From the cell containing the given text, extract its center point as (X, Y) coordinate. 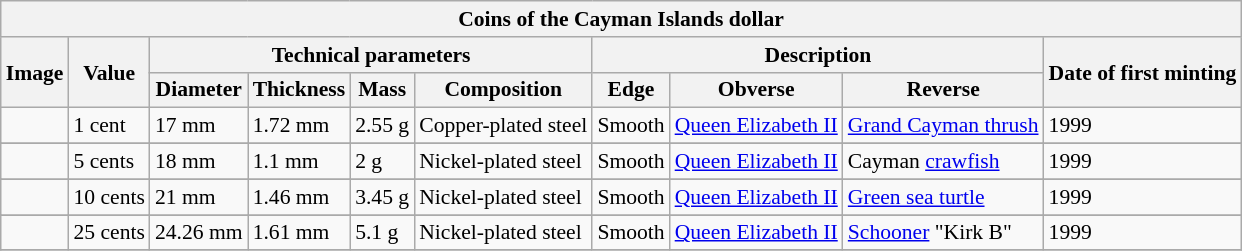
Copper-plated steel (503, 126)
17 mm (199, 126)
Date of first minting (1143, 72)
1.1 mm (300, 162)
24.26 mm (199, 233)
Diameter (199, 90)
1 cent (108, 126)
Technical parameters (371, 55)
Composition (503, 90)
Mass (382, 90)
2.55 g (382, 126)
10 cents (108, 197)
Obverse (756, 90)
Grand Cayman thrush (944, 126)
2 g (382, 162)
Thickness (300, 90)
Edge (630, 90)
Green sea turtle (944, 197)
18 mm (199, 162)
Description (818, 55)
Image (35, 72)
1.72 mm (300, 126)
21 mm (199, 197)
5.1 g (382, 233)
1.61 mm (300, 233)
3.45 g (382, 197)
Cayman crawfish (944, 162)
1.46 mm (300, 197)
Coins of the Cayman Islands dollar (622, 19)
Reverse (944, 90)
Schooner "Kirk B" (944, 233)
5 cents (108, 162)
25 cents (108, 233)
Value (108, 72)
